Search for the cell housing the specified text and yield its (X, Y) center coordinate. 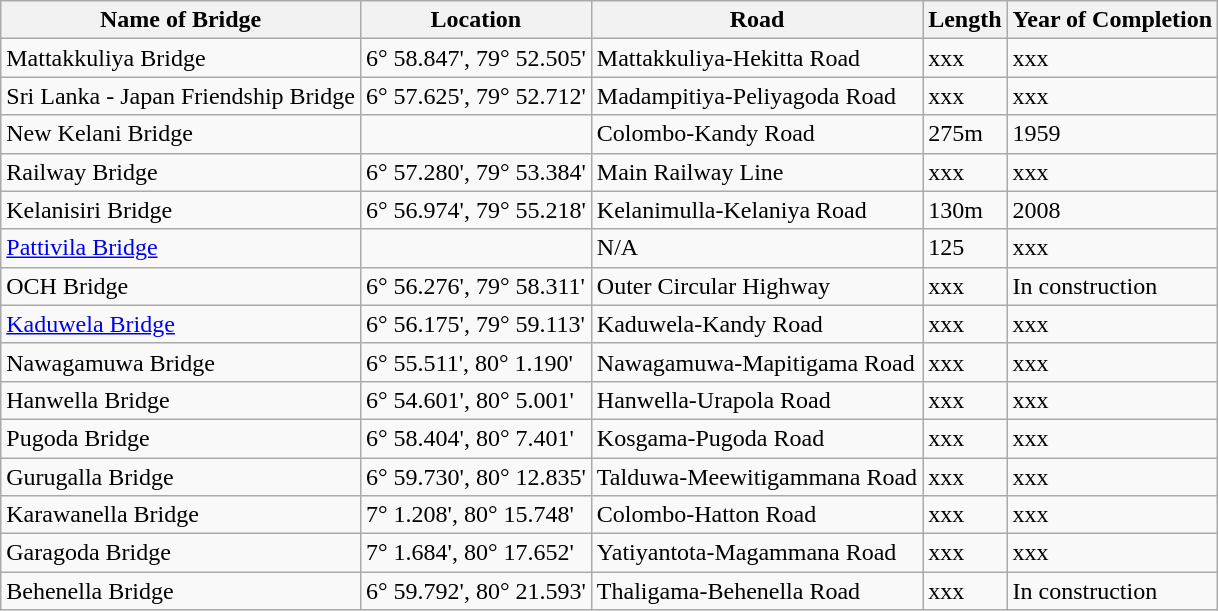
Year of Completion (1112, 20)
Karawanella Bridge (181, 515)
Behenella Bridge (181, 591)
Yatiyantota-Magammana Road (756, 553)
Mattakkuliya Bridge (181, 58)
Nawagamuwa Bridge (181, 362)
Kaduwela Bridge (181, 324)
N/A (756, 248)
125 (965, 248)
Hanwella-Urapola Road (756, 400)
6° 57.280', 79° 53.384' (476, 172)
Name of Bridge (181, 20)
Kaduwela-Kandy Road (756, 324)
New Kelani Bridge (181, 134)
6° 58.404', 80° 7.401' (476, 438)
Gurugalla Bridge (181, 477)
7° 1.684', 80° 17.652' (476, 553)
6° 56.175', 79° 59.113' (476, 324)
Location (476, 20)
Sri Lanka - Japan Friendship Bridge (181, 96)
Hanwella Bridge (181, 400)
6° 57.625', 79° 52.712' (476, 96)
Colombo-Hatton Road (756, 515)
6° 56.974', 79° 55.218' (476, 210)
Road (756, 20)
6° 59.792', 80° 21.593' (476, 591)
Outer Circular Highway (756, 286)
Pattivila Bridge (181, 248)
Mattakkuliya-Hekitta Road (756, 58)
Talduwa-Meewitigammana Road (756, 477)
Thaligama-Behenella Road (756, 591)
Madampitiya-Peliyagoda Road (756, 96)
6° 54.601', 80° 5.001' (476, 400)
7° 1.208', 80° 15.748' (476, 515)
Garagoda Bridge (181, 553)
OCH Bridge (181, 286)
6° 56.276', 79° 58.311' (476, 286)
275m (965, 134)
Kelanimulla-Kelaniya Road (756, 210)
Main Railway Line (756, 172)
Kelanisiri Bridge (181, 210)
1959 (1112, 134)
6° 59.730', 80° 12.835' (476, 477)
Nawagamuwa-Mapitigama Road (756, 362)
6° 55.511', 80° 1.190' (476, 362)
Colombo-Kandy Road (756, 134)
6° 58.847', 79° 52.505' (476, 58)
Length (965, 20)
Pugoda Bridge (181, 438)
Railway Bridge (181, 172)
Kosgama-Pugoda Road (756, 438)
2008 (1112, 210)
130m (965, 210)
